Extract the (X, Y) coordinate from the center of the cell holding the provided text.  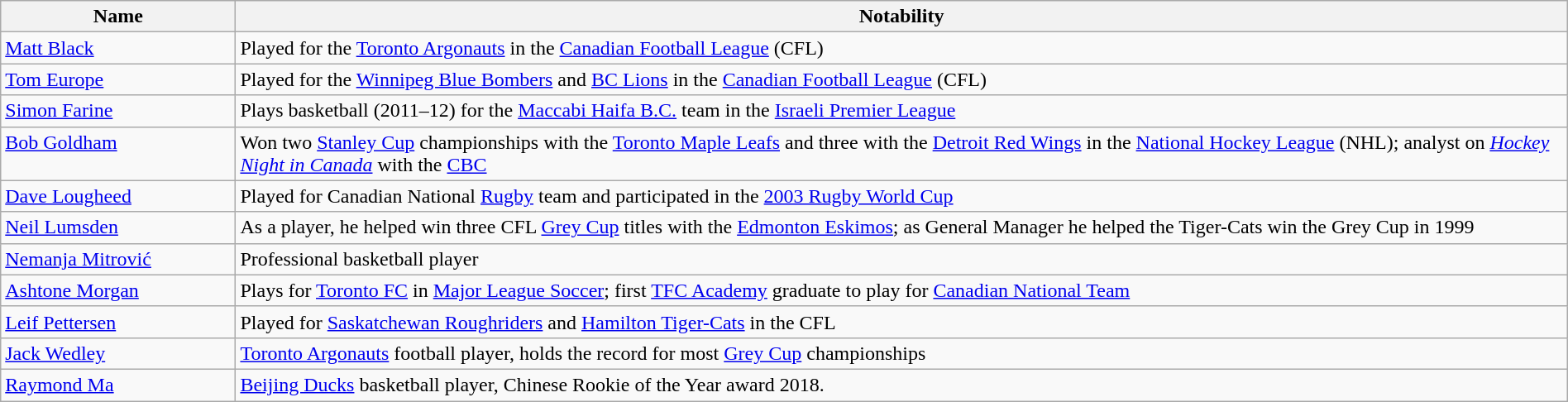
Played for Canadian National Rugby team and participated in the 2003 Rugby World Cup (901, 196)
Bob Goldham (118, 154)
Matt Black (118, 48)
Played for Saskatchewan Roughriders and Hamilton Tiger-Cats in the CFL (901, 322)
Professional basketball player (901, 259)
Played for the Toronto Argonauts in the Canadian Football League (CFL) (901, 48)
Name (118, 17)
Neil Lumsden (118, 227)
Jack Wedley (118, 353)
Tom Europe (118, 79)
Toronto Argonauts football player, holds the record for most Grey Cup championships (901, 353)
Leif Pettersen (118, 322)
Simon Farine (118, 111)
Ashtone Morgan (118, 290)
Dave Lougheed (118, 196)
Beijing Ducks basketball player, Chinese Rookie of the Year award 2018. (901, 385)
Played for the Winnipeg Blue Bombers and BC Lions in the Canadian Football League (CFL) (901, 79)
Plays basketball (2011–12) for the Maccabi Haifa B.C. team in the Israeli Premier League (901, 111)
Raymond Ma (118, 385)
Nemanja Mitrović (118, 259)
Notability (901, 17)
As a player, he helped win three CFL Grey Cup titles with the Edmonton Eskimos; as General Manager he helped the Tiger-Cats win the Grey Cup in 1999 (901, 227)
Plays for Toronto FC in Major League Soccer; first TFC Academy graduate to play for Canadian National Team (901, 290)
